Find where the given text appears and provide that cell's center as (X, Y) coordinate. 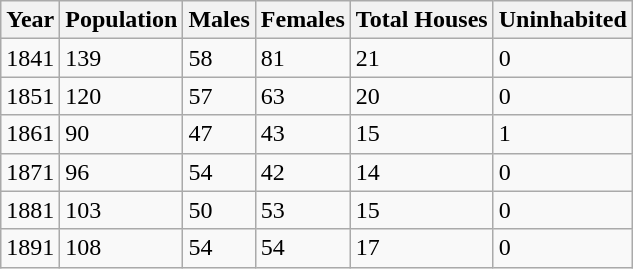
58 (219, 58)
1871 (30, 172)
1841 (30, 58)
120 (122, 96)
1851 (30, 96)
63 (302, 96)
47 (219, 134)
1861 (30, 134)
14 (422, 172)
1 (562, 134)
43 (302, 134)
42 (302, 172)
20 (422, 96)
Total Houses (422, 20)
96 (122, 172)
Population (122, 20)
108 (122, 248)
90 (122, 134)
17 (422, 248)
Uninhabited (562, 20)
50 (219, 210)
1891 (30, 248)
Males (219, 20)
57 (219, 96)
81 (302, 58)
139 (122, 58)
103 (122, 210)
1881 (30, 210)
21 (422, 58)
53 (302, 210)
Females (302, 20)
Year (30, 20)
